Locate the cell with the specified text and output its [x, y] center coordinate. 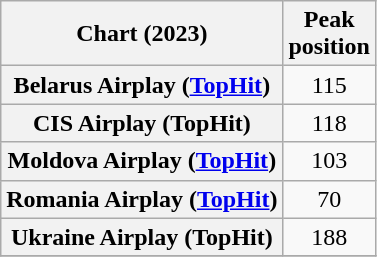
Moldova Airplay (TopHit) [142, 161]
118 [329, 123]
Chart (2023) [142, 34]
Romania Airplay (TopHit) [142, 199]
Peakposition [329, 34]
115 [329, 85]
Ukraine Airplay (TopHit) [142, 237]
70 [329, 199]
CIS Airplay (TopHit) [142, 123]
Belarus Airplay (TopHit) [142, 85]
188 [329, 237]
103 [329, 161]
